Locate the cell with the specified text and output its (X, Y) center coordinate. 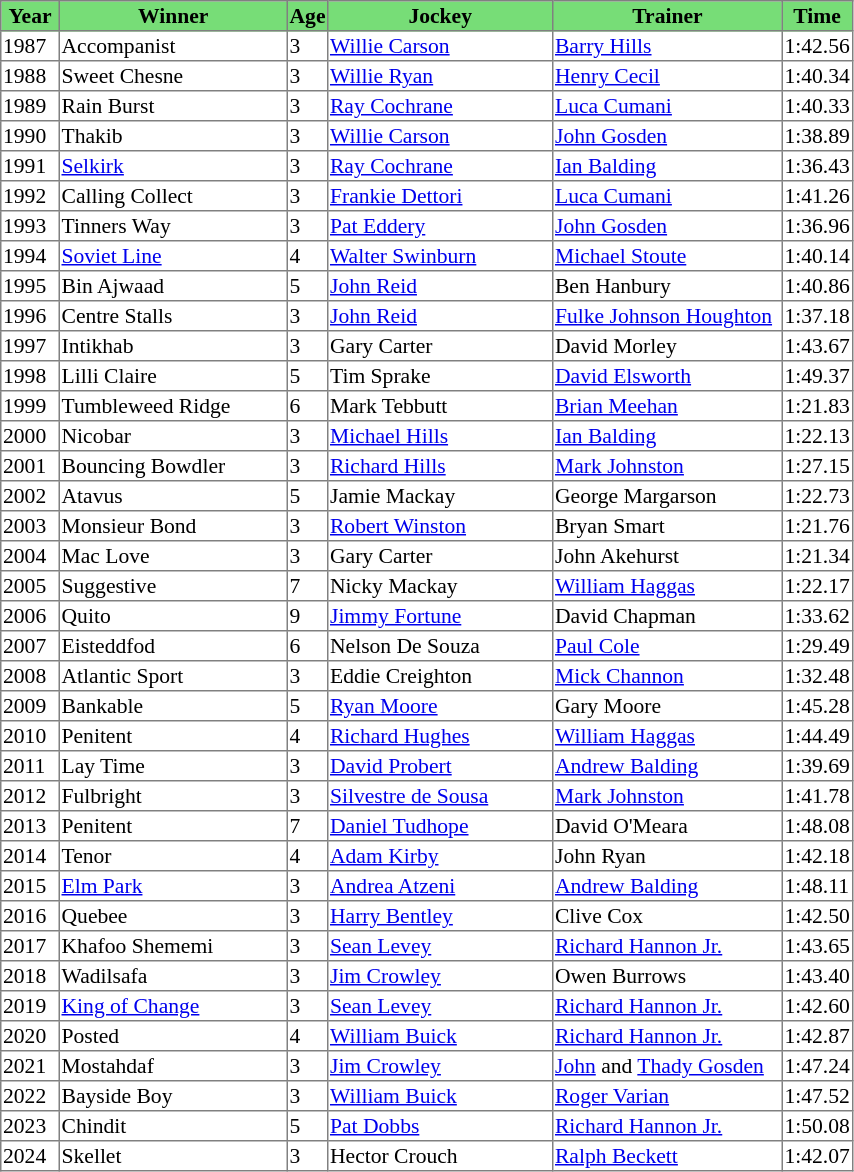
2020 (30, 1036)
2023 (30, 1126)
Daniel Tudhope (440, 826)
Harry Bentley (440, 916)
Pat Dobbs (440, 1126)
Nicky Mackay (440, 586)
2016 (30, 916)
Nicobar (173, 436)
Henry Cecil (668, 76)
1:42.87 (817, 1036)
Owen Burrows (668, 976)
1:42.60 (817, 1006)
David Elsworth (668, 376)
2017 (30, 946)
David Morley (668, 346)
2000 (30, 436)
Rain Burst (173, 106)
2006 (30, 616)
Age (307, 16)
Frankie Dettori (440, 196)
1:41.78 (817, 796)
1:43.40 (817, 976)
2015 (30, 886)
1:21.34 (817, 556)
1999 (30, 406)
1997 (30, 346)
Mac Love (173, 556)
Lay Time (173, 766)
Bayside Boy (173, 1096)
Robert Winston (440, 526)
George Margarson (668, 496)
2022 (30, 1096)
Hector Crouch (440, 1156)
Tim Sprake (440, 376)
1988 (30, 76)
1:47.24 (817, 1066)
1:42.50 (817, 916)
Calling Collect (173, 196)
Mostahdaf (173, 1066)
1:27.15 (817, 466)
Pat Eddery (440, 226)
1996 (30, 316)
1:32.48 (817, 676)
John Akehurst (668, 556)
1:48.08 (817, 826)
Michael Stoute (668, 256)
Richard Hughes (440, 736)
David Probert (440, 766)
1995 (30, 286)
Bankable (173, 706)
Intikhab (173, 346)
Ryan Moore (440, 706)
Tumbleweed Ridge (173, 406)
Nelson De Souza (440, 646)
2008 (30, 676)
Soviet Line (173, 256)
Eddie Creighton (440, 676)
1:33.62 (817, 616)
1:29.49 (817, 646)
Bouncing Bowdler (173, 466)
2009 (30, 706)
Monsieur Bond (173, 526)
1:39.69 (817, 766)
Barry Hills (668, 46)
David O'Meara (668, 826)
King of Change (173, 1006)
Paul Cole (668, 646)
Quebee (173, 916)
2010 (30, 736)
Clive Cox (668, 916)
1:22.17 (817, 586)
Sweet Chesne (173, 76)
2021 (30, 1066)
Mick Channon (668, 676)
Brian Meehan (668, 406)
Tenor (173, 856)
1:43.65 (817, 946)
2004 (30, 556)
1990 (30, 136)
2007 (30, 646)
Elm Park (173, 886)
David Chapman (668, 616)
1:37.18 (817, 316)
2014 (30, 856)
Suggestive (173, 586)
Fulke Johnson Houghton (668, 316)
2024 (30, 1156)
Silvestre de Sousa (440, 796)
1:22.13 (817, 436)
Ralph Beckett (668, 1156)
Jimmy Fortune (440, 616)
1:40.14 (817, 256)
1:36.43 (817, 166)
Quito (173, 616)
Walter Swinburn (440, 256)
Lilli Claire (173, 376)
2019 (30, 1006)
1:21.83 (817, 406)
Richard Hills (440, 466)
1989 (30, 106)
Chindit (173, 1126)
2012 (30, 796)
Thakib (173, 136)
Andrea Atzeni (440, 886)
1:40.86 (817, 286)
1:42.56 (817, 46)
Accompanist (173, 46)
1994 (30, 256)
1:45.28 (817, 706)
Bin Ajwaad (173, 286)
1:22.73 (817, 496)
1:21.76 (817, 526)
1:50.08 (817, 1126)
1:42.07 (817, 1156)
Roger Varian (668, 1096)
1:36.96 (817, 226)
1998 (30, 376)
Gary Moore (668, 706)
Tinners Way (173, 226)
Mark Tebbutt (440, 406)
Adam Kirby (440, 856)
1991 (30, 166)
Fulbright (173, 796)
Jamie Mackay (440, 496)
Centre Stalls (173, 316)
Selkirk (173, 166)
1:40.33 (817, 106)
2003 (30, 526)
John and Thady Gosden (668, 1066)
Trainer (668, 16)
Winner (173, 16)
John Ryan (668, 856)
Atlantic Sport (173, 676)
1992 (30, 196)
Jockey (440, 16)
1993 (30, 226)
1:47.52 (817, 1096)
1:43.67 (817, 346)
Skellet (173, 1156)
1:40.34 (817, 76)
Eisteddfod (173, 646)
1:41.26 (817, 196)
1987 (30, 46)
Wadilsafa (173, 976)
1:44.49 (817, 736)
Willie Ryan (440, 76)
Year (30, 16)
Khafoo Shememi (173, 946)
2001 (30, 466)
2011 (30, 766)
2005 (30, 586)
1:42.18 (817, 856)
Michael Hills (440, 436)
Time (817, 16)
2018 (30, 976)
Atavus (173, 496)
Bryan Smart (668, 526)
2013 (30, 826)
Posted (173, 1036)
1:49.37 (817, 376)
1:38.89 (817, 136)
9 (307, 616)
1:48.11 (817, 886)
Ben Hanbury (668, 286)
2002 (30, 496)
